Output the (x, y) coordinate of the center of the cell containing the given text.  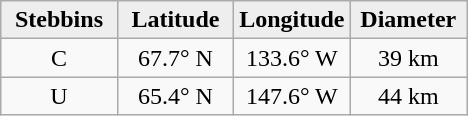
Stebbins (59, 20)
C (59, 58)
Latitude (175, 20)
65.4° N (175, 96)
U (59, 96)
147.6° W (292, 96)
44 km (408, 96)
Diameter (408, 20)
133.6° W (292, 58)
67.7° N (175, 58)
39 km (408, 58)
Longitude (292, 20)
